Scan for the cell matching the given text and deliver its [X, Y] coordinate at center. 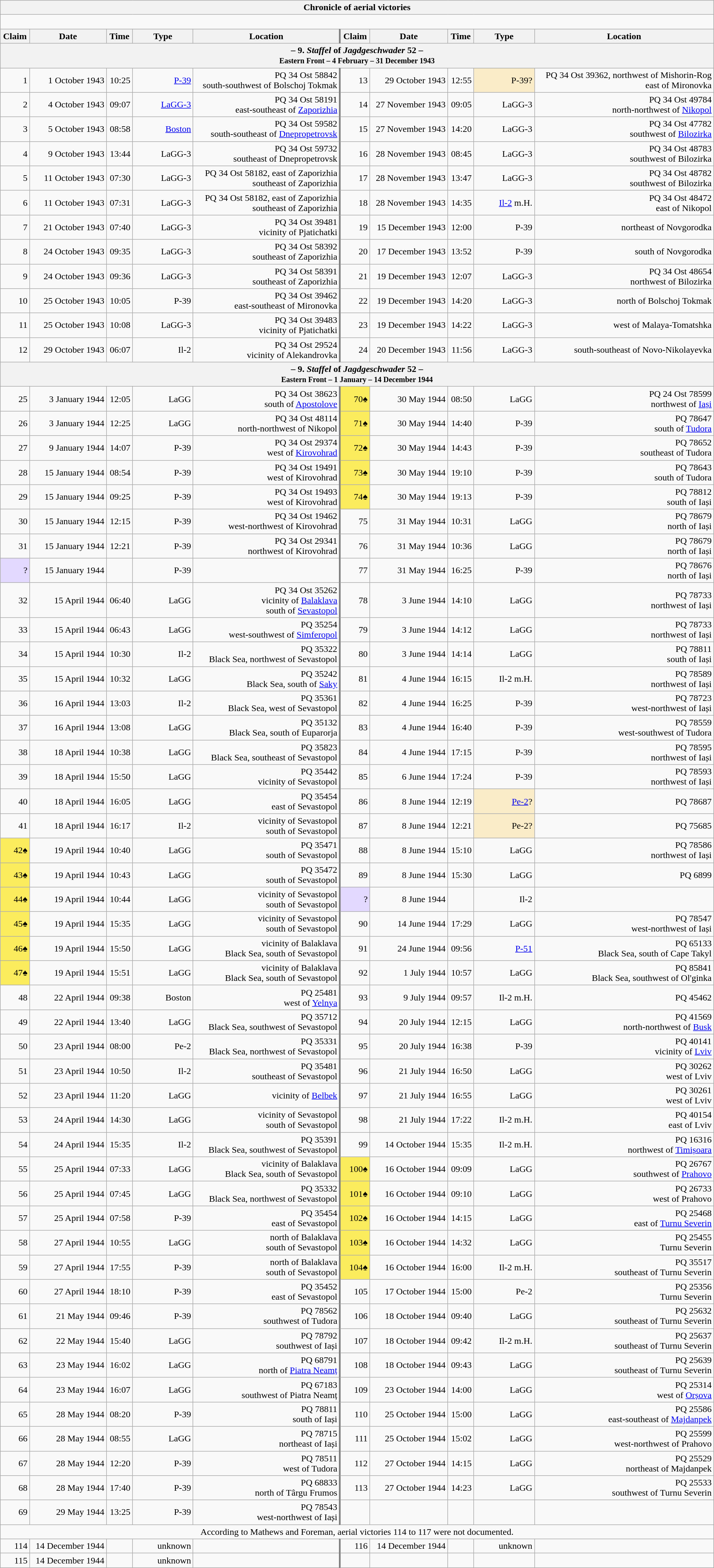
PQ 34 Ost 19493 west of Kirovohrad [267, 497]
PQ 78589 northwest of Iași [624, 678]
42♠ [15, 850]
102♠ [355, 1218]
09:42 [461, 1341]
64 [15, 1390]
107 [355, 1341]
PQ 78792 southwest of Iași [267, 1341]
PQ 35391Black Sea, southwest of Sevastopol [267, 1145]
33 [15, 629]
PQ 34 Ost 58191 east-southeast of Zaporizhia [267, 105]
PQ 78723 west-northwest of Iași [624, 703]
07:30 [120, 178]
70♠ [355, 399]
PQ 78595 northwest of Iași [624, 752]
35 [15, 678]
PQ 34 Ost 39362, northwest of Mishorin-Rog east of Mironovka [624, 80]
20 [355, 252]
PQ 35322Black Sea, northwest of Sevastopol [267, 654]
08:45 [461, 154]
10:32 [120, 678]
10:38 [120, 752]
85 [355, 777]
41 [15, 826]
PQ 35452 east of Sevastopol [267, 1292]
24 [355, 350]
17:15 [461, 752]
98 [355, 1120]
96 [355, 1071]
PQ 34 Ost 38623 south of Apostolove [267, 399]
PQ 35712Black Sea, southwest of Sevastopol [267, 1022]
90 [355, 924]
14 October 1944 [409, 1145]
49 [15, 1022]
16:00 [461, 1267]
PQ 78562 southwest of Tudora [267, 1316]
PQ 41569 north-northwest of Busk [624, 1022]
30 [15, 522]
45♠ [15, 924]
93 [355, 997]
5 October 1943 [68, 129]
19 [355, 227]
21 [355, 276]
09:10 [461, 1194]
95 [355, 1046]
P-51 [504, 948]
16:17 [120, 826]
PQ 35823Black Sea, southeast of Sevastopol [267, 752]
14:10 [461, 600]
20 December 1943 [409, 350]
PQ 30262 west of Lviv [624, 1071]
15:51 [120, 973]
07:45 [120, 1194]
25 [15, 399]
10:43 [120, 875]
54 [15, 1145]
12:00 [461, 227]
72♠ [355, 448]
14:07 [120, 448]
1 [15, 80]
PQ 78647 south of Tudora [624, 424]
17:29 [461, 924]
14:43 [461, 448]
10:57 [461, 973]
09:09 [461, 1169]
12:19 [461, 801]
6 June 1944 [409, 777]
23 [355, 326]
58 [15, 1243]
10:05 [120, 301]
north of Bolschoj Tokmak [624, 301]
94 [355, 1022]
1 October 1943 [68, 80]
113 [355, 1488]
6 [15, 203]
– 9. Staffel of Jagdgeschwader 52 –Eastern Front – 4 February – 31 December 1943 [357, 56]
06:07 [120, 350]
PQ 34 Ost 39483vicinity of Pjatichatki [267, 326]
16:07 [120, 1390]
100♠ [355, 1169]
19:13 [461, 497]
15:40 [120, 1341]
14:14 [461, 654]
Chronicle of aerial victories [357, 8]
74♠ [355, 497]
13:08 [120, 728]
34 [15, 654]
west of Malaya-Tomatshka [624, 326]
14 [355, 105]
17 [355, 178]
PQ 25455Turnu Severin [624, 1243]
10:50 [120, 1071]
48 [15, 997]
97 [355, 1096]
PQ 78547 west-northwest of Iași [624, 924]
14:23 [461, 1488]
PQ 25599 west-northwest of Prahovo [624, 1439]
10:44 [120, 899]
PQ 34 Ost 48783 southwest of Bilozirka [624, 154]
16:55 [461, 1096]
PQ 85841Black Sea, southwest of Ol'ginka [624, 973]
38 [15, 752]
50 [15, 1046]
10:08 [120, 326]
87 [355, 826]
16:40 [461, 728]
10:30 [120, 654]
PQ 25533 southwest of Turnu Severin [624, 1488]
43♠ [15, 875]
PQ 25356Turnu Severin [624, 1292]
65 [15, 1414]
17 December 1943 [409, 252]
62 [15, 1341]
13:25 [120, 1513]
vicinity of Belbek [267, 1096]
PQ 34 Ost 47782 southwest of Bilozirka [624, 129]
PQ 25632 southeast of Turnu Severin [624, 1316]
10:55 [120, 1243]
16:05 [120, 801]
06:40 [120, 600]
19:10 [461, 473]
PQ 35332Black Sea, northwest of Sevastopol [267, 1194]
10:25 [120, 80]
PQ 78676 north of Iași [624, 571]
13:52 [461, 252]
9 [15, 276]
PQ 78559 west-southwest of Tudora [624, 728]
22 May 1944 [68, 1341]
PQ 24 Ost 78599 northwest of Iași [624, 399]
09:38 [120, 997]
11:56 [461, 350]
15:30 [461, 875]
12 [15, 350]
PQ 34 Ost 48782 southwest of Bilozirka [624, 178]
PQ 34 Ost 59582 south-southeast of Dnepropetrovsk [267, 129]
8 [15, 252]
PQ 16316 northwest of Timișoara [624, 1145]
PQ 35442vicinity of Sevastopol [267, 777]
P-39? [504, 80]
99 [355, 1145]
76 [355, 546]
14:00 [461, 1390]
75 [355, 522]
PQ 35254 west-southwest of Simferopol [267, 629]
26 [15, 424]
86 [355, 801]
PQ 25637 southeast of Turnu Severin [624, 1341]
07:40 [120, 227]
07:31 [120, 203]
09:40 [461, 1316]
91 [355, 948]
PQ 34 Ost 58392 southeast of Zaporizhia [267, 252]
14 June 1944 [409, 924]
14:40 [461, 424]
PQ 34 Ost 48654 northwest of Bilozirka [624, 276]
PQ 34 Ost 19491 west of Kirovohrad [267, 473]
15:10 [461, 850]
16:50 [461, 1071]
82 [355, 703]
08:50 [461, 399]
40 [15, 801]
80 [355, 654]
16:02 [120, 1365]
108 [355, 1365]
PQ 35472 south of Sevastopol [267, 875]
PQ 65133Black Sea, south of Cape Takyl [624, 948]
9 January 1944 [68, 448]
12:07 [461, 276]
PQ 78593 northwest of Iași [624, 777]
PQ 34 Ost 39462 east-southeast of Mironovka [267, 301]
PQ 25529 northeast of Majdanpek [624, 1463]
105 [355, 1292]
79 [355, 629]
11 [15, 326]
47♠ [15, 973]
PQ 25468 east of Turnu Severin [624, 1218]
PQ 78715 northeast of Iași [267, 1439]
115 [15, 1560]
13 [355, 80]
18 [355, 203]
PQ 78586 northwest of Iași [624, 850]
67 [15, 1463]
13:03 [120, 703]
77 [355, 571]
PQ 35331Black Sea, northwest of Sevastopol [267, 1046]
PQ 6899 [624, 875]
09:07 [120, 105]
13:47 [461, 178]
21 October 1943 [68, 227]
PQ 45462 [624, 997]
27 [15, 448]
PQ 35132Black Sea, south of Euparorja [267, 728]
69 [15, 1513]
16 [355, 154]
PQ 25481 west of Yelnya [267, 997]
– 9. Staffel of Jagdgeschwader 52 –Eastern Front – 1 January – 14 December 1944 [357, 375]
PQ 34 Ost 29341 northwest of Kirovohrad [267, 546]
22 [355, 301]
112 [355, 1463]
PQ 34 Ost 58842 south-southwest of Bolschoj Tokmak [267, 80]
1 July 1944 [409, 973]
4 [15, 154]
PQ 78687 [624, 801]
06:43 [120, 629]
PQ 40154 east of Lviv [624, 1120]
PQ 78643 south of Tudora [624, 473]
10:31 [461, 522]
south-southeast of Novo-Nikolayevka [624, 350]
7 [15, 227]
114 [15, 1546]
3 [15, 129]
PQ 35481 southeast of Sevastopol [267, 1071]
09:43 [461, 1365]
16:15 [461, 678]
PQ 34 Ost 49784 north-northwest of Nikopol [624, 105]
13:40 [120, 1022]
9 July 1944 [409, 997]
61 [15, 1316]
17:22 [461, 1120]
78 [355, 600]
68 [15, 1488]
101♠ [355, 1194]
PQ 34 Ost 35262vicinity of Balaklava south of Sevastopol [267, 600]
09:46 [120, 1316]
PQ 34 Ost 59732 southeast of Dnepropetrovsk [267, 154]
PQ 25639 southeast of Turnu Severin [624, 1365]
PQ 34 Ost 29374 west of Kirovohrad [267, 448]
106 [355, 1316]
PQ 75685 [624, 826]
84 [355, 752]
15 December 1943 [409, 227]
09:36 [120, 276]
northeast of Novgorodka [624, 227]
4 October 1943 [68, 105]
55 [15, 1169]
12:05 [120, 399]
09:25 [120, 497]
PQ 40141vicinity of Lviv [624, 1046]
PQ 35361Black Sea, west of Sevastopol [267, 703]
53 [15, 1120]
9 October 1943 [68, 154]
08:58 [120, 129]
According to Mathews and Foreman, aerial victories 114 to 117 were not documented. [357, 1532]
PQ 34 Ost 58391 southeast of Zaporizhia [267, 276]
89 [355, 875]
46♠ [15, 948]
09:56 [461, 948]
17:55 [120, 1267]
66 [15, 1439]
63 [15, 1365]
PQ 34 Ost 48472 east of Nikopol [624, 203]
08:20 [120, 1414]
13:44 [120, 154]
PQ 34 Ost 39481vicinity of Pjatichatki [267, 227]
103♠ [355, 1243]
PQ 67183 southwest of Piatra Neamț [267, 1390]
12:20 [120, 1463]
116 [355, 1546]
51 [15, 1071]
52 [15, 1096]
28 [15, 473]
08:55 [120, 1439]
09:57 [461, 997]
10 [15, 301]
09:05 [461, 105]
92 [355, 973]
PQ 78543 west-northwest of Iași [267, 1513]
PQ 35471 south of Sevastopol [267, 850]
104♠ [355, 1267]
83 [355, 728]
PQ 26767 southwest of Prahovo [624, 1169]
10:36 [461, 546]
PQ 26733 west of Prahovo [624, 1194]
110 [355, 1414]
23 October 1944 [409, 1390]
57 [15, 1218]
south of Novgorodka [624, 252]
37 [15, 728]
36 [15, 703]
14:32 [461, 1243]
88 [355, 850]
14:30 [120, 1120]
17 October 1944 [409, 1292]
71♠ [355, 424]
08:00 [120, 1046]
PQ 25314 west of Orșova [624, 1390]
08:54 [120, 473]
44♠ [15, 899]
PQ 34 Ost 48114 north-northwest of Nikopol [267, 424]
60 [15, 1292]
PQ 30261 west of Lviv [624, 1096]
2 [15, 105]
PQ 35517 southeast of Turnu Severin [624, 1267]
16:38 [461, 1046]
PQ 78652 southeast of Tudora [624, 448]
14:22 [461, 326]
PQ 34 Ost 19462 west-northwest of Kirovohrad [267, 522]
39 [15, 777]
PQ 78812 south of Iași [624, 497]
PQ 68833north of Târgu Frumos [267, 1488]
32 [15, 600]
21 May 1944 [68, 1316]
09:35 [120, 252]
PQ 78511 west of Tudora [267, 1463]
14:35 [461, 203]
111 [355, 1439]
18:10 [120, 1292]
PQ 34 Ost 29524vicinity of Alekandrovka [267, 350]
81 [355, 678]
29 May 1944 [68, 1513]
29 [15, 497]
PQ 25586 east-southeast of Majdanpek [624, 1414]
12:25 [120, 424]
14:12 [461, 629]
07:58 [120, 1218]
73♠ [355, 473]
11:20 [120, 1096]
17:40 [120, 1488]
15 [355, 129]
PQ 35242Black Sea, south of Saky [267, 678]
17:24 [461, 777]
5 [15, 178]
12:55 [461, 80]
15:02 [461, 1439]
07:33 [120, 1169]
10:40 [120, 850]
PQ 68791 north of Piatra Neamț [267, 1365]
59 [15, 1267]
31 [15, 546]
109 [355, 1390]
56 [15, 1194]
24 June 1944 [409, 948]
